Return [x, y] of the center of cell containing provided text 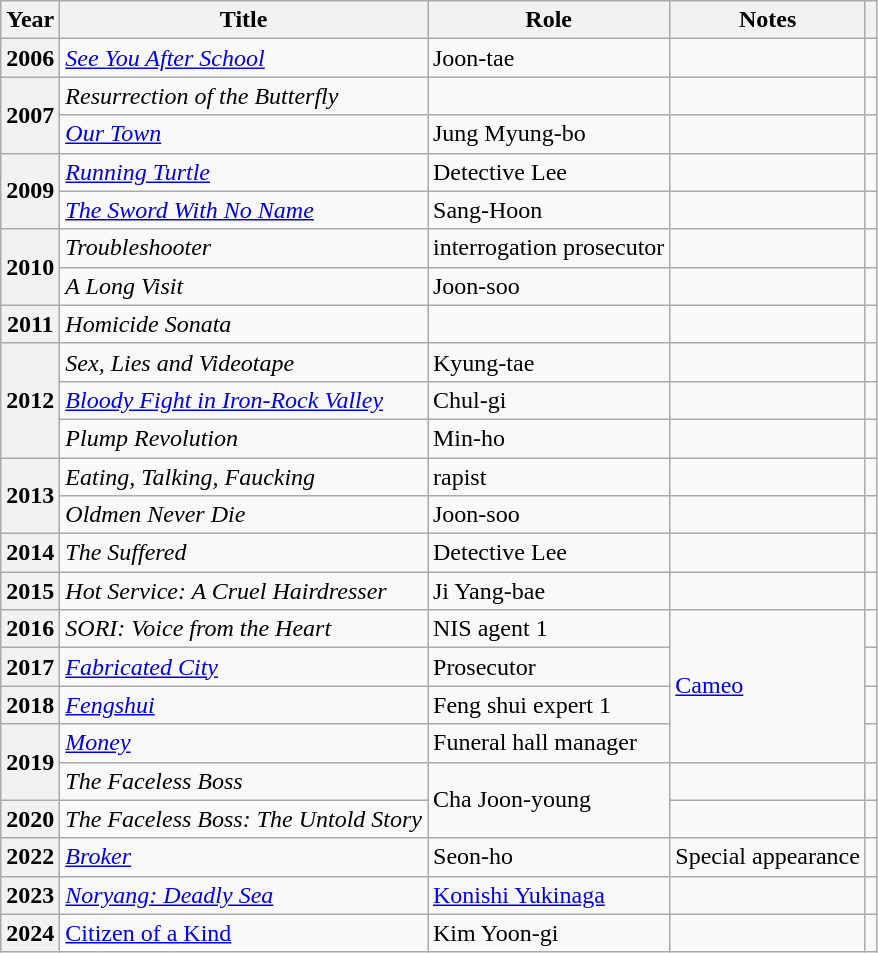
Prosecutor [549, 667]
Oldmen Never Die [244, 515]
Kyung-tae [549, 362]
A Long Visit [244, 286]
Cha Joon-young [549, 800]
Role [549, 20]
NIS agent 1 [549, 629]
2006 [30, 58]
Fengshui [244, 705]
SORI: Voice from the Heart [244, 629]
Money [244, 743]
Bloody Fight in Iron-Rock Valley [244, 400]
Cameo [768, 686]
The Sword With No Name [244, 210]
interrogation prosecutor [549, 248]
Min-ho [549, 438]
The Faceless Boss: The Untold Story [244, 819]
2017 [30, 667]
2009 [30, 191]
Noryang: Deadly Sea [244, 895]
Our Town [244, 134]
Plump Revolution [244, 438]
2018 [30, 705]
Jung Myung-bo [549, 134]
2022 [30, 857]
Sang-Hoon [549, 210]
rapist [549, 477]
Feng shui expert 1 [549, 705]
Citizen of a Kind [244, 933]
Funeral hall manager [549, 743]
Eating, Talking, Faucking [244, 477]
Running Turtle [244, 172]
2012 [30, 400]
2013 [30, 496]
2010 [30, 267]
Notes [768, 20]
The Faceless Boss [244, 781]
Joon-tae [549, 58]
Chul-gi [549, 400]
Ji Yang-bae [549, 591]
Fabricated City [244, 667]
2015 [30, 591]
2024 [30, 933]
The Suffered [244, 553]
Kim Yoon-gi [549, 933]
Year [30, 20]
Sex, Lies and Videotape [244, 362]
2011 [30, 324]
Broker [244, 857]
2007 [30, 115]
Seon-ho [549, 857]
2019 [30, 762]
Resurrection of the Butterfly [244, 96]
See You After School [244, 58]
2016 [30, 629]
Hot Service: A Cruel Hairdresser [244, 591]
2023 [30, 895]
Special appearance [768, 857]
Troubleshooter [244, 248]
Homicide Sonata [244, 324]
2020 [30, 819]
Konishi Yukinaga [549, 895]
2014 [30, 553]
Title [244, 20]
